Extract the (x, y) coordinate from the center of the cell holding the provided text.  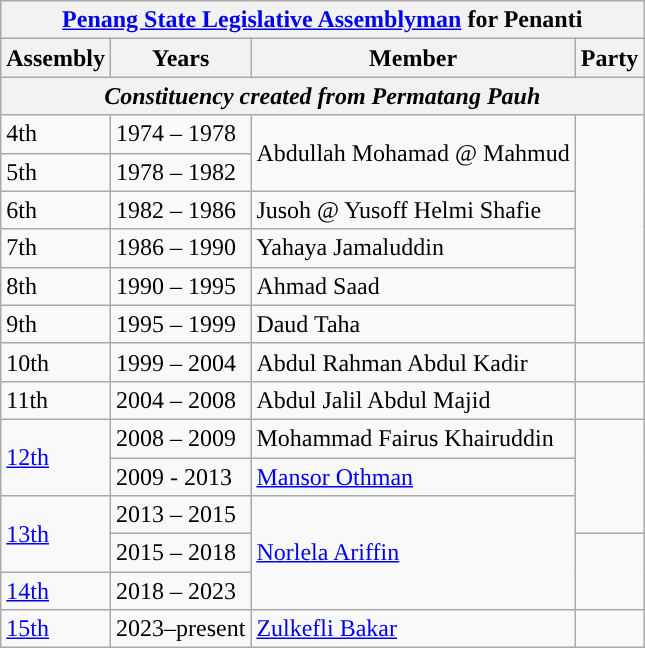
7th (56, 248)
1974 – 1978 (180, 134)
Constituency created from Permatang Pauh (322, 96)
Penang State Legislative Assemblyman for Penanti (322, 20)
2018 – 2023 (180, 591)
2009 - 2013 (180, 477)
14th (56, 591)
Assembly (56, 58)
Daud Taha (413, 324)
Abdul Rahman Abdul Kadir (413, 362)
13th (56, 534)
2008 – 2009 (180, 438)
10th (56, 362)
1995 – 1999 (180, 324)
Norlela Ariffin (413, 553)
Zulkefli Bakar (413, 629)
Years (180, 58)
Party (609, 58)
Jusoh @ Yusoff Helmi Shafie (413, 210)
Abdul Jalil Abdul Majid (413, 400)
2015 – 2018 (180, 553)
15th (56, 629)
Ahmad Saad (413, 286)
6th (56, 210)
1990 – 1995 (180, 286)
Abdullah Mohamad @ Mahmud (413, 153)
1978 – 1982 (180, 172)
Member (413, 58)
1982 – 1986 (180, 210)
9th (56, 324)
2013 – 2015 (180, 515)
4th (56, 134)
1986 – 1990 (180, 248)
11th (56, 400)
8th (56, 286)
1999 – 2004 (180, 362)
2023–present (180, 629)
12th (56, 457)
5th (56, 172)
Mohammad Fairus Khairuddin (413, 438)
2004 – 2008 (180, 400)
Yahaya Jamaluddin (413, 248)
Mansor Othman (413, 477)
